Determine the [X, Y] coordinate at the center of the cell enclosing the given text.  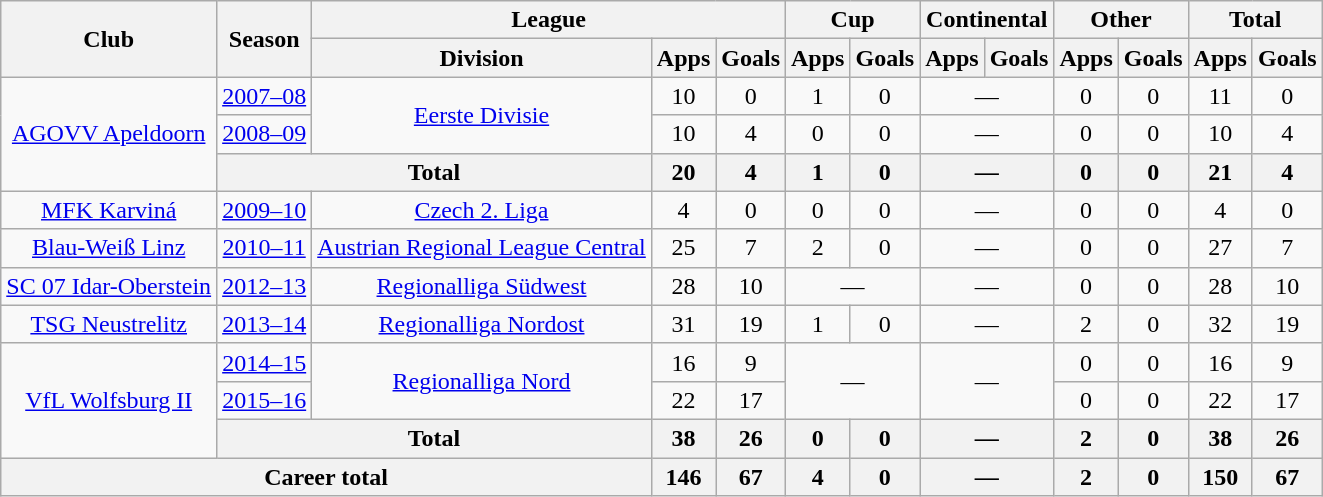
2012–13 [264, 286]
2008–09 [264, 134]
Blau-Weiß Linz [109, 248]
2015–16 [264, 400]
146 [683, 477]
Regionalliga Nord [482, 381]
2014–15 [264, 362]
Career total [326, 477]
Eerste Divisie [482, 115]
150 [1220, 477]
11 [1220, 96]
Division [482, 58]
VfL Wolfsburg II [109, 400]
AGOVV Apeldoorn [109, 134]
2007–08 [264, 96]
Club [109, 39]
MFK Karviná [109, 210]
Regionalliga Südwest [482, 286]
32 [1220, 324]
Cup [853, 20]
Continental [987, 20]
25 [683, 248]
League [549, 20]
Czech 2. Liga [482, 210]
Season [264, 39]
Austrian Regional League Central [482, 248]
SC 07 Idar-Oberstein [109, 286]
20 [683, 172]
2009–10 [264, 210]
Regionalliga Nordost [482, 324]
Other [1121, 20]
2013–14 [264, 324]
31 [683, 324]
21 [1220, 172]
TSG Neustrelitz [109, 324]
2010–11 [264, 248]
27 [1220, 248]
